Capture the cell that displays the provided text and extract its (X, Y) central coordinate. 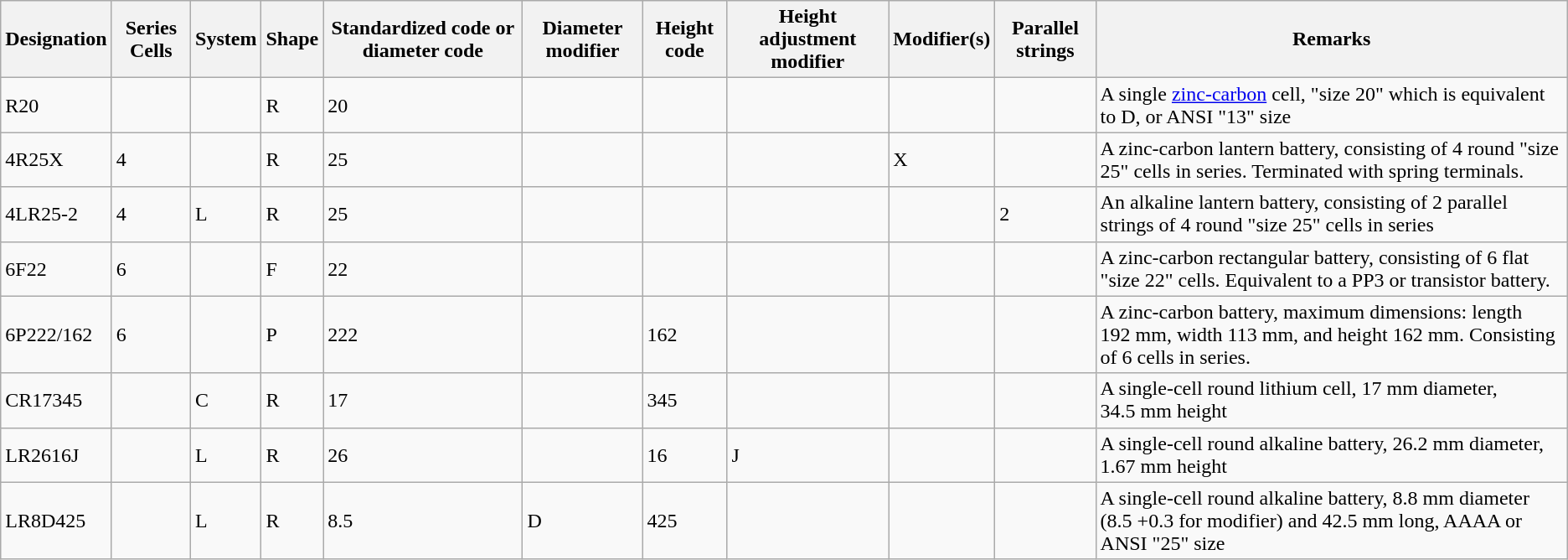
162 (685, 334)
17 (423, 401)
16 (685, 454)
A single-cell round alkaline battery, 8.8 mm diameter (8.5 +0.3 for modifier) and 42.5 mm long, AAAA or ANSI "25" size (1332, 521)
20 (423, 106)
P (292, 334)
Height code (685, 39)
F (292, 268)
6F22 (56, 268)
A single-cell round alkaline battery, 26.2 mm diameter, 1.67 mm height (1332, 454)
J (807, 454)
2 (1045, 215)
LR2616J (56, 454)
D (583, 521)
R20 (56, 106)
Series Cells (151, 39)
Shape (292, 39)
Remarks (1332, 39)
A single-cell round lithium cell, 17 mm diameter, 34.5 mm height (1332, 401)
22 (423, 268)
LR8D425 (56, 521)
A zinc-carbon rectangular battery, consisting of 6 flat "size 22" cells. Equivalent to a PP3 or transistor battery. (1332, 268)
6P222/162 (56, 334)
222 (423, 334)
System (226, 39)
A single zinc-carbon cell, "size 20" which is equivalent to D, or ANSI "13" size (1332, 106)
Modifier(s) (941, 39)
4R25X (56, 159)
26 (423, 454)
425 (685, 521)
A zinc-carbon battery, maximum dimensions: length 192 mm, width 113 mm, and height 162 mm. Consisting of 6 cells in series. (1332, 334)
C (226, 401)
Standardized code or diameter code (423, 39)
Parallel strings (1045, 39)
Designation (56, 39)
X (941, 159)
8.5 (423, 521)
CR17345 (56, 401)
Height adjustment modifier (807, 39)
4LR25-2 (56, 215)
Diameter modifier (583, 39)
An alkaline lantern battery, consisting of 2 parallel strings of 4 round "size 25" cells in series (1332, 215)
345 (685, 401)
A zinc-carbon lantern battery, consisting of 4 round "size 25" cells in series. Terminated with spring terminals. (1332, 159)
